Return the [X, Y] coordinate for the center point of the cell that contains the specified text.  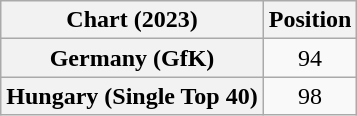
94 [310, 58]
Position [310, 20]
Hungary (Single Top 40) [132, 96]
Chart (2023) [132, 20]
98 [310, 96]
Germany (GfK) [132, 58]
